Pinpoint the cell where the given text exists, returning its (x, y) midpoint coordinate. 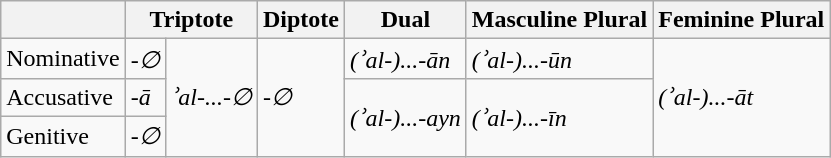
ʾal-...-∅ (211, 98)
-ā (145, 97)
(ʾal-)...-ūn (559, 59)
Nominative (63, 59)
(ʾal-)...-ayn (405, 117)
Diptote (300, 20)
(ʾal-)...-ān (405, 59)
Masculine Plural (559, 20)
Feminine Plural (742, 20)
Genitive (63, 136)
Triptote (191, 20)
Dual (405, 20)
(ʾal-)...-īn (559, 117)
Accusative (63, 97)
(ʾal-)...-āt (742, 98)
